Determine the [X, Y] coordinate at the center of the cell enclosing the given text.  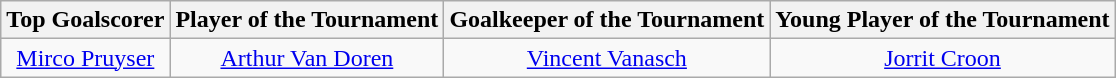
Jorrit Croon [942, 58]
Goalkeeper of the Tournament [607, 20]
Player of the Tournament [307, 20]
Top Goalscorer [86, 20]
Young Player of the Tournament [942, 20]
Arthur Van Doren [307, 58]
Vincent Vanasch [607, 58]
Mirco Pruyser [86, 58]
